Identify which cell holds the provided text, then report its [X, Y] central coordinate. 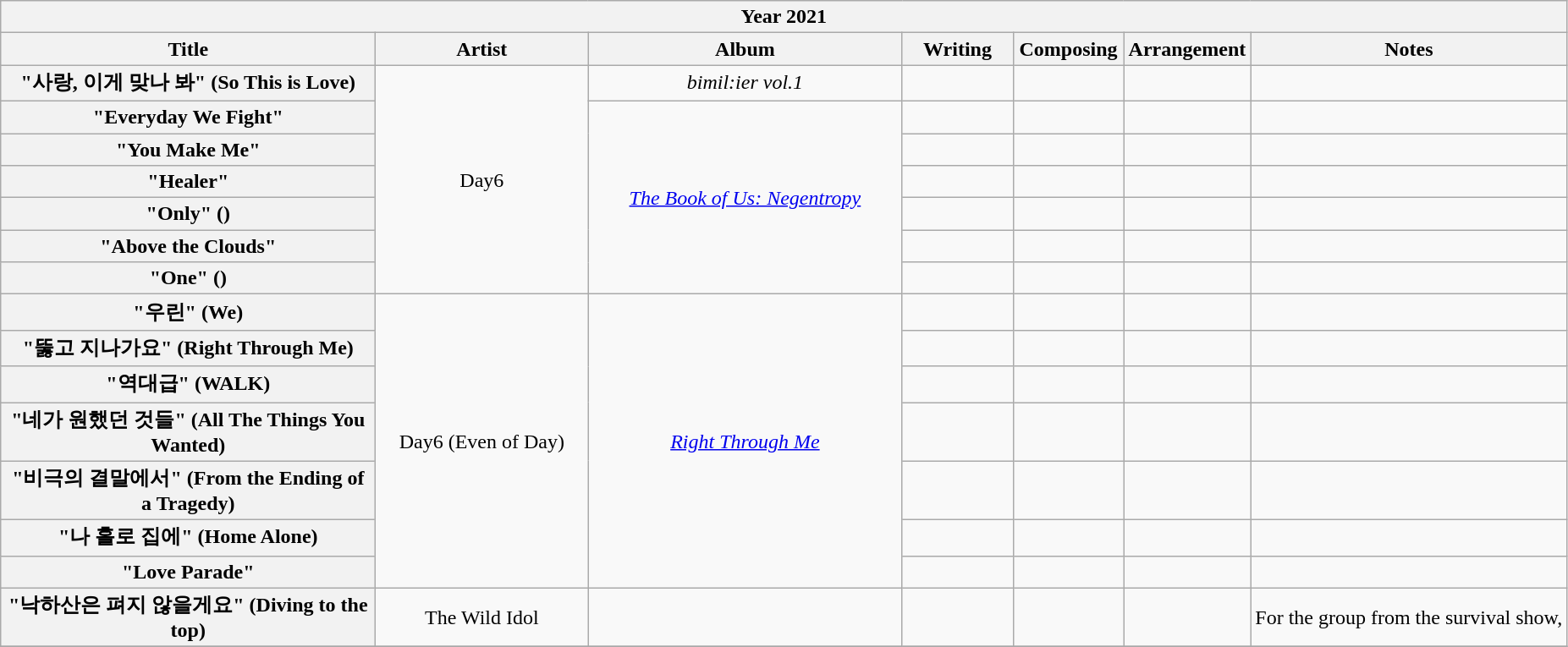
Day6 [482, 179]
"나 홀로 집에" (Home Alone) [188, 538]
"Above the Clouds" [188, 246]
Composing [1068, 49]
For the group from the survival show, [1409, 617]
Title [188, 49]
"Love Parade" [188, 572]
Day6 (Even of Day) [482, 441]
"우린" (We) [188, 313]
Writing [958, 49]
"Healer" [188, 182]
"비극의 결말에서" (From the Ending of a Tragedy) [188, 491]
"You Make Me" [188, 150]
Notes [1409, 49]
The Book of Us: Negentropy [745, 197]
Arrangement [1187, 49]
"Only" () [188, 214]
bimil:ier vol.1 [745, 83]
The Wild Idol [482, 617]
"역대급" (WALK) [188, 384]
"뚫고 지나가요" (Right Through Me) [188, 348]
Artist [482, 49]
"네가 원했던 것들" (All The Things You Wanted) [188, 432]
"사랑, 이게 맞나 봐" (So This is Love) [188, 83]
"Everyday We Fight" [188, 117]
"One" () [188, 278]
"낙하산은 펴지 않을게요" (Diving to the top) [188, 617]
Album [745, 49]
Right Through Me [745, 441]
Year 2021 [784, 17]
